Identify which cell holds the provided text, then report its [x, y] central coordinate. 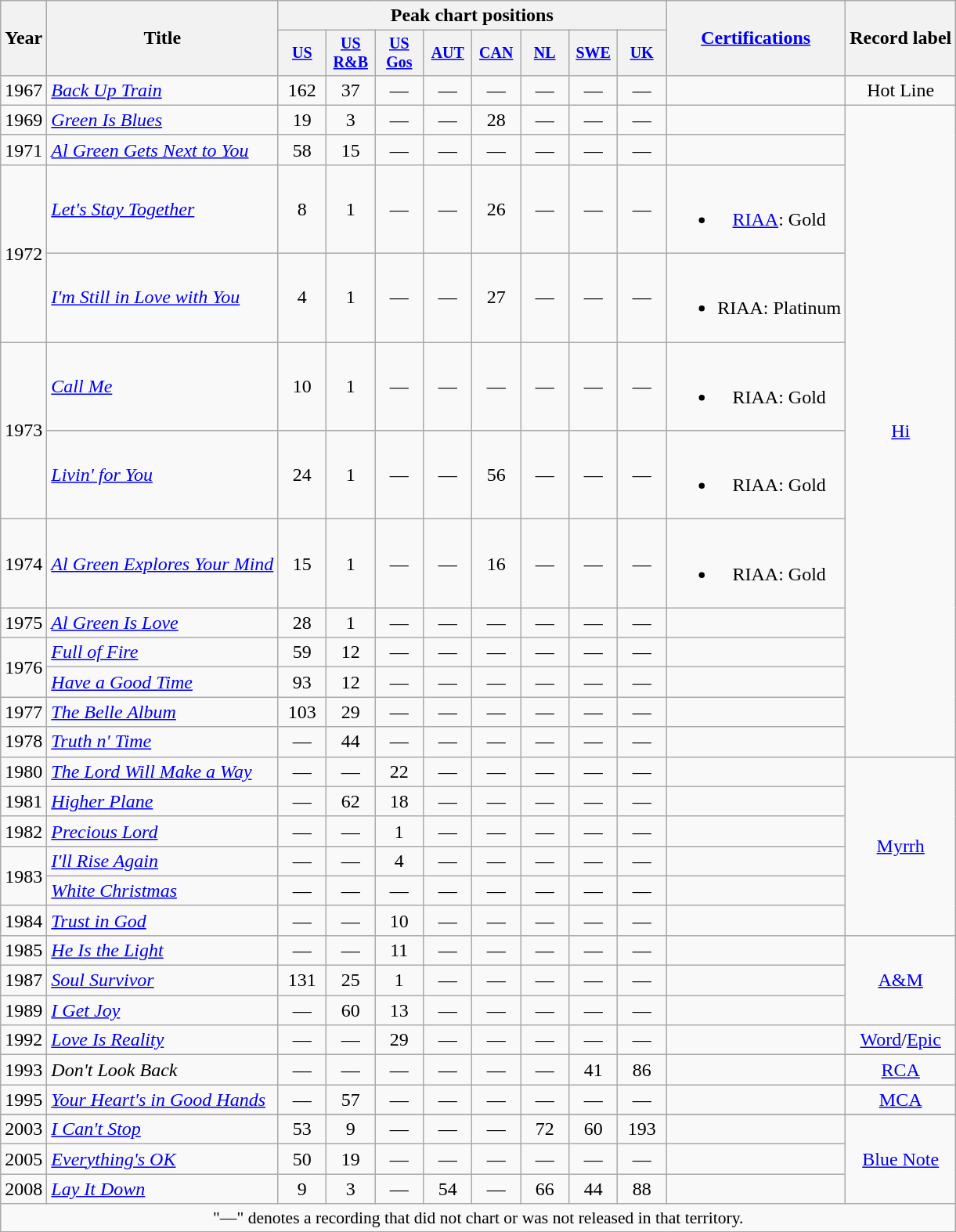
Al Green Gets Next to You [163, 150]
AUT [448, 53]
Peak chart positions [472, 16]
1983 [23, 876]
He Is the Light [163, 950]
162 [302, 90]
16 [496, 564]
1978 [23, 742]
25 [351, 981]
Everything's OK [163, 1159]
37 [351, 90]
Record label [900, 38]
1974 [23, 564]
The Lord Will Make a Way [163, 771]
103 [302, 712]
62 [351, 801]
Lay It Down [163, 1189]
1975 [23, 623]
I Can't Stop [163, 1129]
RIAA: Platinum [756, 298]
1980 [23, 771]
Green Is Blues [163, 120]
SWE [593, 53]
Have a Good Time [163, 682]
NL [545, 53]
1977 [23, 712]
1973 [23, 431]
88 [642, 1189]
Soul Survivor [163, 981]
Love Is Reality [163, 1040]
50 [302, 1159]
26 [496, 208]
22 [399, 771]
A&M [900, 980]
Al Green Explores Your Mind [163, 564]
1969 [23, 120]
72 [545, 1129]
93 [302, 682]
2003 [23, 1129]
193 [642, 1129]
I'm Still in Love with You [163, 298]
53 [302, 1129]
57 [351, 1100]
Truth n' Time [163, 742]
Precious Lord [163, 831]
11 [399, 950]
1982 [23, 831]
2008 [23, 1189]
Livin' for You [163, 475]
1992 [23, 1040]
I'll Rise Again [163, 861]
58 [302, 150]
UK [642, 53]
Al Green Is Love [163, 623]
Myrrh [900, 846]
Trust in God [163, 920]
1993 [23, 1070]
2005 [23, 1159]
59 [302, 652]
1976 [23, 667]
Your Heart's in Good Hands [163, 1100]
8 [302, 208]
"—" denotes a recording that did not chart or was not released in that territory. [478, 1218]
Let's Stay Together [163, 208]
1985 [23, 950]
24 [302, 475]
Hi [900, 431]
1971 [23, 150]
Higher Plane [163, 801]
1987 [23, 981]
White Christmas [163, 891]
54 [448, 1189]
Hot Line [900, 90]
Title [163, 38]
Call Me [163, 387]
RCA [900, 1070]
56 [496, 475]
CAN [496, 53]
Year [23, 38]
USR&B [351, 53]
13 [399, 1010]
Don't Look Back [163, 1070]
1972 [23, 253]
27 [496, 298]
41 [593, 1070]
MCA [900, 1100]
Blue Note [900, 1159]
Full of Fire [163, 652]
18 [399, 801]
1967 [23, 90]
Word/Epic [900, 1040]
US [302, 53]
The Belle Album [163, 712]
1995 [23, 1100]
1984 [23, 920]
Back Up Train [163, 90]
Certifications [756, 38]
66 [545, 1189]
I Get Joy [163, 1010]
86 [642, 1070]
1981 [23, 801]
1989 [23, 1010]
131 [302, 981]
USGos [399, 53]
